For the text-containing cell, return its midpoint in [x, y] coordinate format. 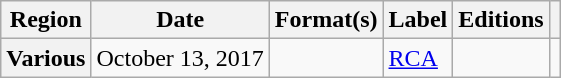
Region [46, 20]
Editions [501, 20]
Format(s) [326, 20]
Date [180, 20]
Label [418, 20]
Various [46, 58]
RCA [418, 58]
October 13, 2017 [180, 58]
